Determine the [X, Y] coordinate at the center of the cell enclosing the given text.  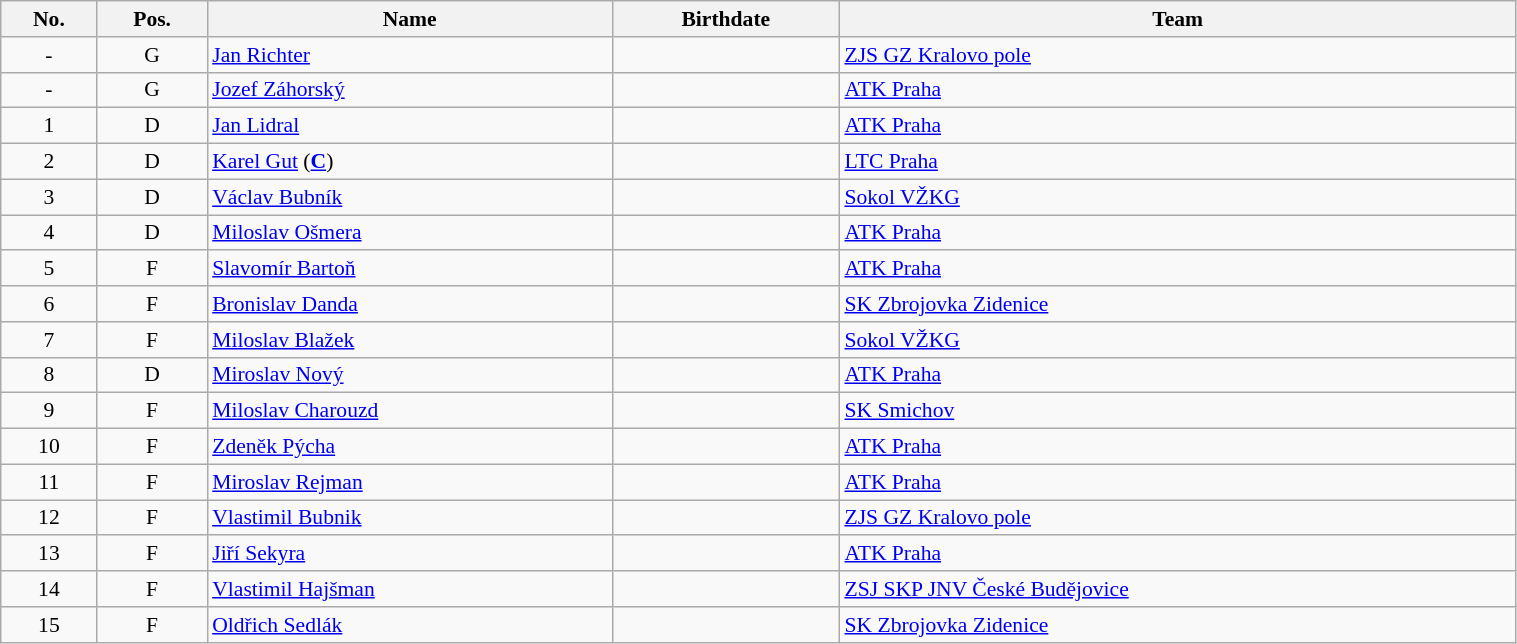
13 [49, 554]
Václav Bubník [410, 197]
Pos. [152, 19]
4 [49, 233]
9 [49, 411]
SK Smichov [1178, 411]
12 [49, 518]
11 [49, 482]
Miroslav Nový [410, 375]
Miloslav Charouzd [410, 411]
8 [49, 375]
Jan Richter [410, 55]
Zdeněk Pýcha [410, 447]
15 [49, 625]
Jozef Záhorský [410, 90]
Miroslav Rejman [410, 482]
Slavomír Bartoň [410, 269]
Bronislav Danda [410, 304]
Team [1178, 19]
ZSJ SKP JNV České Budějovice [1178, 589]
5 [49, 269]
7 [49, 340]
6 [49, 304]
Oldřich Sedlák [410, 625]
Jiří Sekyra [410, 554]
Miloslav Ošmera [410, 233]
Miloslav Blažek [410, 340]
2 [49, 162]
No. [49, 19]
Name [410, 19]
14 [49, 589]
LTC Praha [1178, 162]
10 [49, 447]
Birthdate [726, 19]
Karel Gut (C) [410, 162]
Vlastimil Hajšman [410, 589]
Vlastimil Bubnik [410, 518]
1 [49, 126]
Jan Lidral [410, 126]
3 [49, 197]
